Locate the cell with the specified text and output its (X, Y) center coordinate. 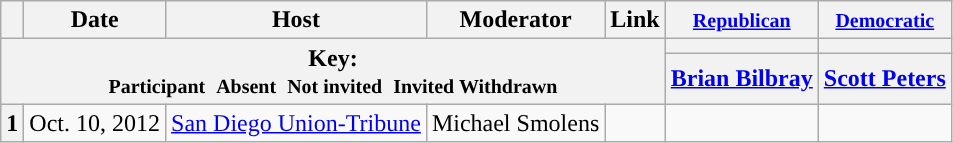
Republican (742, 20)
Moderator (515, 20)
Host (296, 20)
San Diego Union-Tribune (296, 123)
Oct. 10, 2012 (95, 123)
Key: Participant Absent Not invited Invited Withdrawn (333, 72)
Date (95, 20)
1 (12, 123)
Link (635, 20)
Scott Peters (884, 78)
Brian Bilbray (742, 78)
Michael Smolens (515, 123)
Democratic (884, 20)
